Scan for the cell matching the given text and deliver its (x, y) coordinate at center. 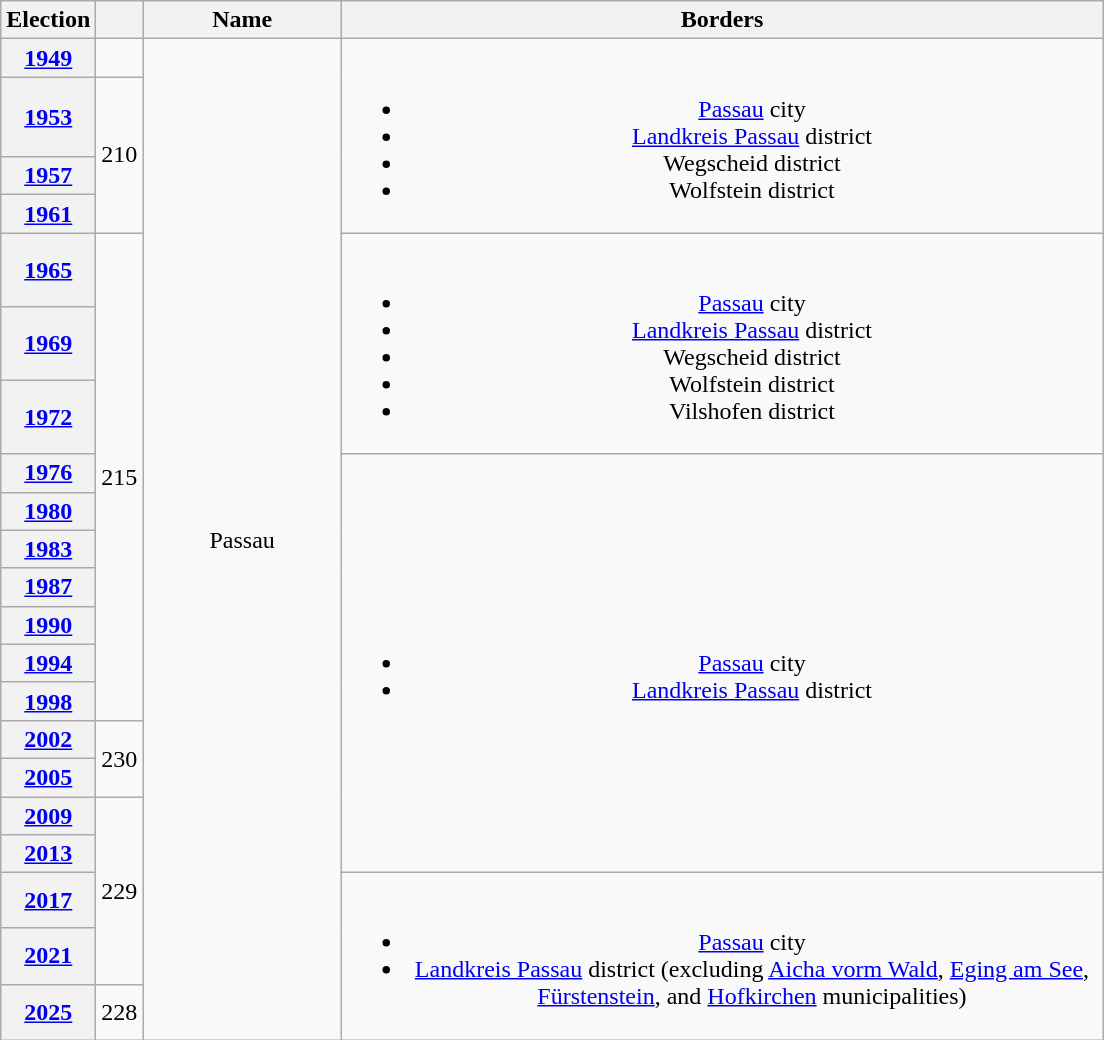
1976 (48, 473)
1953 (48, 117)
2013 (48, 854)
2002 (48, 739)
1972 (48, 417)
2009 (48, 815)
Passau cityLandkreis Passau districtWegscheid districtWolfstein district (722, 136)
Passau cityLandkreis Passau districtWegscheid districtWolfstein districtVilshofen district (722, 344)
1983 (48, 549)
1994 (48, 663)
Election (48, 20)
Passau (242, 540)
228 (120, 1012)
1987 (48, 587)
1961 (48, 214)
1957 (48, 176)
1969 (48, 344)
1965 (48, 270)
Passau cityLandkreis Passau district (722, 664)
2025 (48, 1012)
2017 (48, 901)
2005 (48, 777)
Borders (722, 20)
1980 (48, 511)
Passau cityLandkreis Passau district (excluding Aicha vorm Wald, Eging am See, Fürstenstein, and Hofkirchen municipalities) (722, 956)
215 (120, 477)
1990 (48, 625)
230 (120, 758)
229 (120, 890)
Name (242, 20)
210 (120, 155)
2021 (48, 956)
1998 (48, 701)
1949 (48, 58)
